Return (x, y) of the center of cell containing provided text 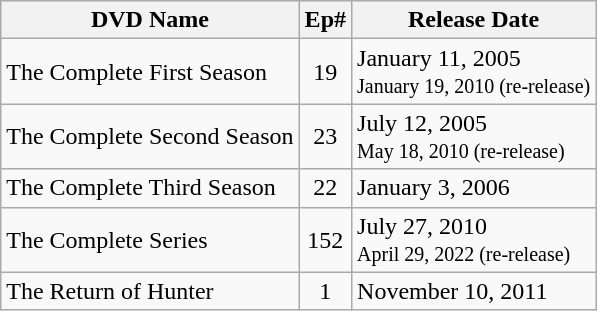
152 (325, 240)
Ep# (325, 20)
July 27, 2010April 29, 2022 (re-release) (474, 240)
The Complete Second Season (150, 136)
DVD Name (150, 20)
19 (325, 72)
The Complete Third Season (150, 188)
November 10, 2011 (474, 291)
22 (325, 188)
January 11, 2005January 19, 2010 (re-release) (474, 72)
July 12, 2005May 18, 2010 (re-release) (474, 136)
January 3, 2006 (474, 188)
23 (325, 136)
1 (325, 291)
The Return of Hunter (150, 291)
The Complete First Season (150, 72)
Release Date (474, 20)
The Complete Series (150, 240)
